For the text-containing cell, return its midpoint in [X, Y] coordinate format. 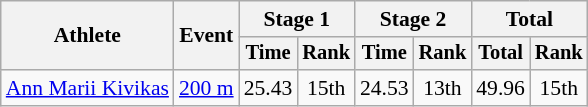
Stage 2 [413, 19]
Ann Marii Kivikas [88, 88]
13th [443, 88]
Stage 1 [297, 19]
24.53 [384, 88]
Athlete [88, 36]
49.96 [500, 88]
200 m [206, 88]
Event [206, 36]
25.43 [268, 88]
